Scan for the cell matching the given text and deliver its [X, Y] coordinate at center. 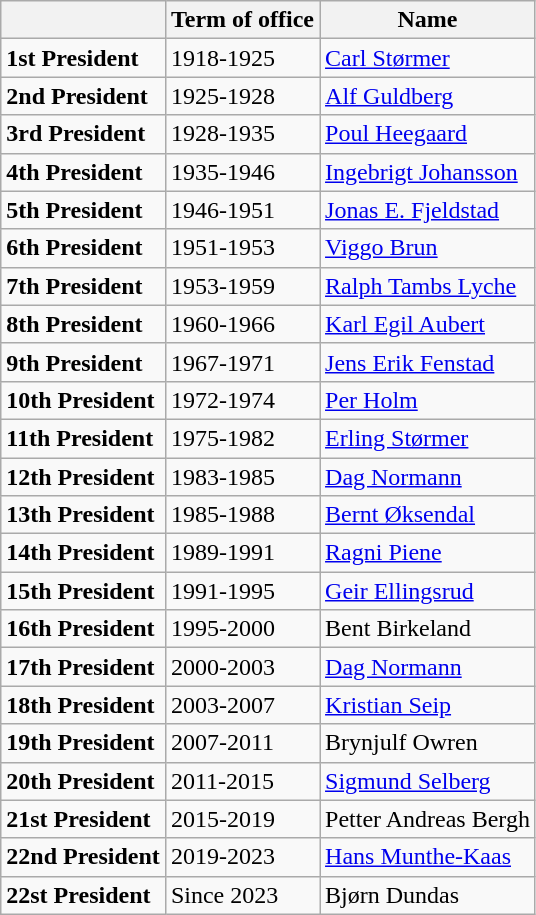
Carl Størmer [428, 58]
1983-1985 [242, 477]
Alf Guldberg [428, 96]
1928-1935 [242, 134]
1960-1966 [242, 324]
3rd President [84, 134]
2015-2019 [242, 819]
16th President [84, 629]
Term of office [242, 20]
Poul Heegaard [428, 134]
Jonas E. Fjeldstad [428, 210]
1953-1959 [242, 286]
Hans Munthe-Kaas [428, 857]
1989-1991 [242, 553]
5th President [84, 210]
1975-1982 [242, 438]
19th President [84, 743]
22st President [84, 895]
Ingebrigt Johansson [428, 172]
10th President [84, 400]
Name [428, 20]
2000-2003 [242, 667]
Since 2023 [242, 895]
1951-1953 [242, 248]
17th President [84, 667]
4th President [84, 172]
Ragni Piene [428, 553]
1946-1951 [242, 210]
1985-1988 [242, 515]
Geir Ellingsrud [428, 591]
1918-1925 [242, 58]
2011-2015 [242, 781]
12th President [84, 477]
18th President [84, 705]
14th President [84, 553]
1967-1971 [242, 362]
2007-2011 [242, 743]
8th President [84, 324]
Erling Størmer [428, 438]
13th President [84, 515]
2nd President [84, 96]
7th President [84, 286]
1935-1946 [242, 172]
2003-2007 [242, 705]
Per Holm [428, 400]
1995-2000 [242, 629]
20th President [84, 781]
9th President [84, 362]
Kristian Seip [428, 705]
Karl Egil Aubert [428, 324]
Viggo Brun [428, 248]
Jens Erik Fenstad [428, 362]
22nd President [84, 857]
1925-1928 [242, 96]
1972-1974 [242, 400]
Petter Andreas Bergh [428, 819]
Bjørn Dundas [428, 895]
1991-1995 [242, 591]
Brynjulf Owren [428, 743]
11th President [84, 438]
Ralph Tambs Lyche [428, 286]
Sigmund Selberg [428, 781]
21st President [84, 819]
1st President [84, 58]
15th President [84, 591]
6th President [84, 248]
Bent Birkeland [428, 629]
Bernt Øksendal [428, 515]
2019-2023 [242, 857]
